Search for the cell housing the specified text and yield its (X, Y) center coordinate. 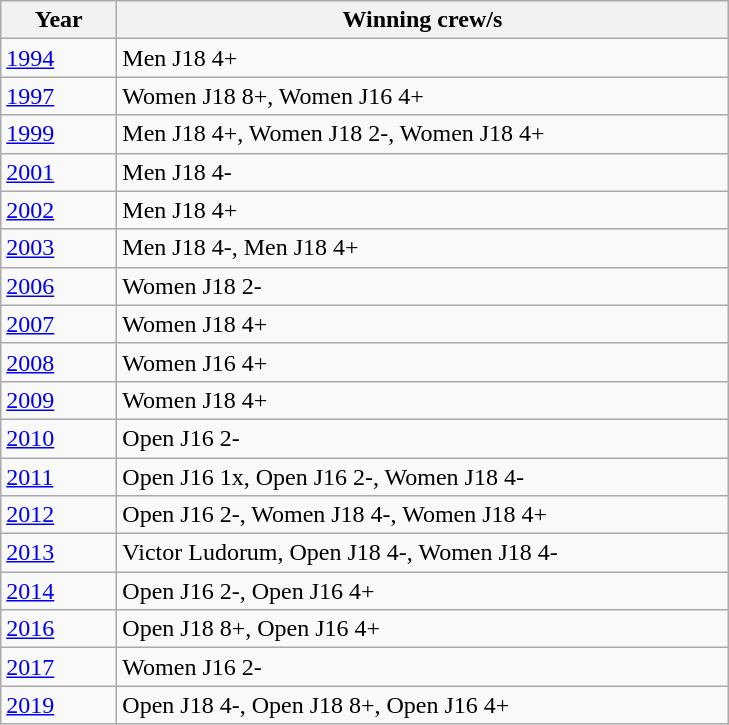
1994 (59, 58)
Open J16 1x, Open J16 2-, Women J18 4- (422, 477)
Men J18 4+, Women J18 2-, Women J18 4+ (422, 134)
2019 (59, 705)
2009 (59, 400)
2002 (59, 210)
Winning crew/s (422, 20)
2008 (59, 362)
2011 (59, 477)
1997 (59, 96)
Open J16 2-, Open J16 4+ (422, 591)
2001 (59, 172)
Women J18 8+, Women J16 4+ (422, 96)
Year (59, 20)
2012 (59, 515)
Open J16 2- (422, 438)
Women J18 2- (422, 286)
2007 (59, 324)
Women J16 2- (422, 667)
2006 (59, 286)
Open J16 2-, Women J18 4-, Women J18 4+ (422, 515)
Men J18 4- (422, 172)
Women J16 4+ (422, 362)
2017 (59, 667)
Victor Ludorum, Open J18 4-, Women J18 4- (422, 553)
2016 (59, 629)
Open J18 4-, Open J18 8+, Open J16 4+ (422, 705)
2013 (59, 553)
2010 (59, 438)
1999 (59, 134)
Men J18 4-, Men J18 4+ (422, 248)
2003 (59, 248)
Open J18 8+, Open J16 4+ (422, 629)
2014 (59, 591)
